Determine the (x, y) coordinate at the center of the cell enclosing the given text.  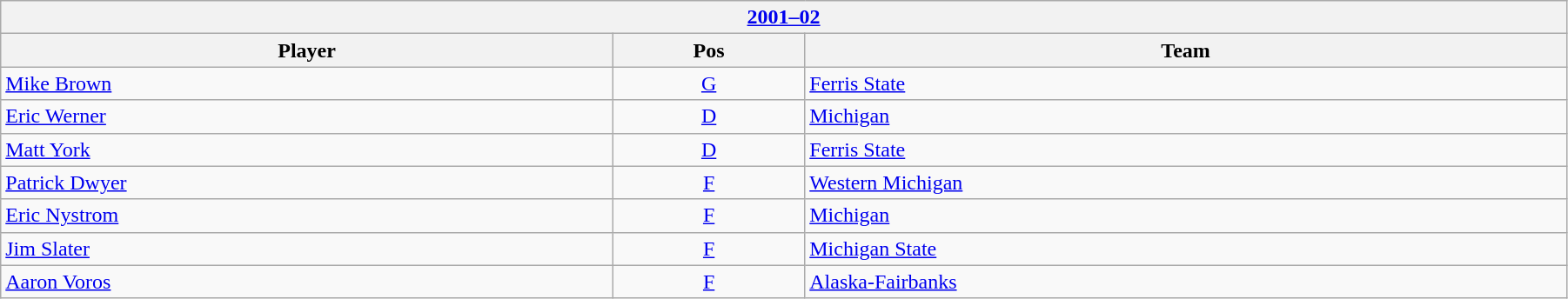
Eric Werner (307, 116)
2001–02 (784, 17)
Western Michigan (1186, 183)
Jim Slater (307, 249)
Patrick Dwyer (307, 183)
Michigan State (1186, 249)
G (708, 83)
Mike Brown (307, 83)
Aaron Voros (307, 282)
Player (307, 50)
Pos (708, 50)
Eric Nystrom (307, 216)
Matt York (307, 149)
Alaska-Fairbanks (1186, 282)
Team (1186, 50)
